Provide the [x, y] coordinate of the cell's center where the given text is located.  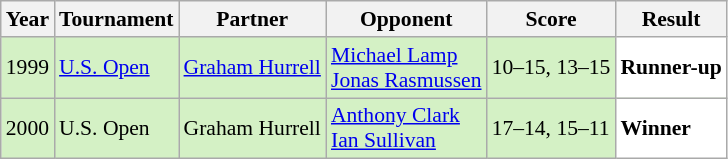
10–15, 13–15 [552, 68]
2000 [28, 128]
Year [28, 19]
Score [552, 19]
1999 [28, 68]
Result [670, 19]
Anthony Clark Ian Sullivan [406, 128]
Michael Lamp Jonas Rasmussen [406, 68]
17–14, 15–11 [552, 128]
Winner [670, 128]
Runner-up [670, 68]
Opponent [406, 19]
Partner [252, 19]
Tournament [116, 19]
